Find where the given text appears and provide that cell's center as [X, Y] coordinate. 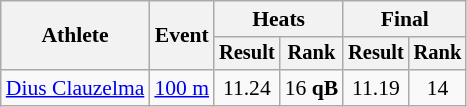
100 m [182, 88]
Final [404, 19]
Athlete [76, 36]
11.19 [376, 88]
16 qB [312, 88]
Event [182, 36]
Dius Clauzelma [76, 88]
Heats [278, 19]
14 [438, 88]
11.24 [247, 88]
